Determine the (x, y) coordinate at the center of the cell enclosing the given text.  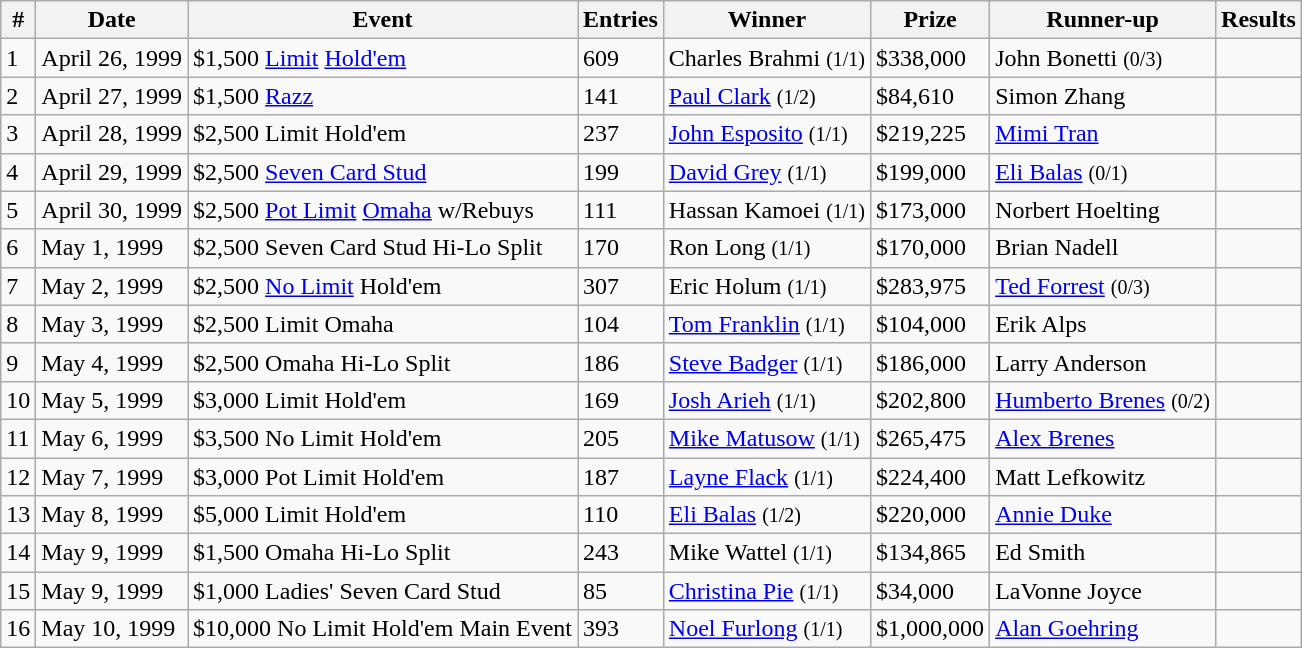
Eric Holum (1/1) (766, 286)
LaVonne Joyce (1103, 591)
$173,000 (930, 210)
609 (621, 58)
John Esposito (1/1) (766, 134)
$338,000 (930, 58)
$2,500 Pot Limit Omaha w/Rebuys (383, 210)
111 (621, 210)
Date (112, 20)
1 (18, 58)
Charles Brahmi (1/1) (766, 58)
7 (18, 286)
$186,000 (930, 362)
2 (18, 96)
Mike Matusow (1/1) (766, 438)
5 (18, 210)
Layne Flack (1/1) (766, 477)
Brian Nadell (1103, 248)
Prize (930, 20)
$1,000 Ladies' Seven Card Stud (383, 591)
May 2, 1999 (112, 286)
$265,475 (930, 438)
Ron Long (1/1) (766, 248)
$1,500 Razz (383, 96)
205 (621, 438)
8 (18, 324)
David Grey (1/1) (766, 172)
15 (18, 591)
307 (621, 286)
May 4, 1999 (112, 362)
May 7, 1999 (112, 477)
Erik Alps (1103, 324)
187 (621, 477)
$202,800 (930, 400)
3 (18, 134)
4 (18, 172)
10 (18, 400)
April 26, 1999 (112, 58)
Ted Forrest (0/3) (1103, 286)
Hassan Kamoei (1/1) (766, 210)
Alan Goehring (1103, 629)
May 6, 1999 (112, 438)
$199,000 (930, 172)
Josh Arieh (1/1) (766, 400)
393 (621, 629)
John Bonetti (0/3) (1103, 58)
85 (621, 591)
$170,000 (930, 248)
Paul Clark (1/2) (766, 96)
May 5, 1999 (112, 400)
Entries (621, 20)
$2,500 No Limit Hold'em (383, 286)
Simon Zhang (1103, 96)
$1,500 Limit Hold'em (383, 58)
Humberto Brenes (0/2) (1103, 400)
Mike Wattel (1/1) (766, 553)
Eli Balas (1/2) (766, 515)
199 (621, 172)
Eli Balas (0/1) (1103, 172)
169 (621, 400)
170 (621, 248)
16 (18, 629)
$283,975 (930, 286)
Annie Duke (1103, 515)
Alex Brenes (1103, 438)
$2,500 Limit Hold'em (383, 134)
$5,000 Limit Hold'em (383, 515)
$34,000 (930, 591)
Christina Pie (1/1) (766, 591)
$1,500 Omaha Hi-Lo Split (383, 553)
$10,000 No Limit Hold'em Main Event (383, 629)
9 (18, 362)
Tom Franklin (1/1) (766, 324)
May 10, 1999 (112, 629)
110 (621, 515)
April 30, 1999 (112, 210)
Matt Lefkowitz (1103, 477)
$3,000 Pot Limit Hold'em (383, 477)
$2,500 Limit Omaha (383, 324)
186 (621, 362)
$220,000 (930, 515)
Ed Smith (1103, 553)
104 (621, 324)
April 28, 1999 (112, 134)
$104,000 (930, 324)
May 3, 1999 (112, 324)
13 (18, 515)
May 8, 1999 (112, 515)
$2,500 Seven Card Stud Hi-Lo Split (383, 248)
Steve Badger (1/1) (766, 362)
$3,500 No Limit Hold'em (383, 438)
# (18, 20)
April 27, 1999 (112, 96)
6 (18, 248)
April 29, 1999 (112, 172)
Results (1259, 20)
$3,000 Limit Hold'em (383, 400)
$2,500 Seven Card Stud (383, 172)
$219,225 (930, 134)
May 1, 1999 (112, 248)
Norbert Hoelting (1103, 210)
14 (18, 553)
$134,865 (930, 553)
11 (18, 438)
Winner (766, 20)
Noel Furlong (1/1) (766, 629)
Larry Anderson (1103, 362)
$1,000,000 (930, 629)
Mimi Tran (1103, 134)
$2,500 Omaha Hi-Lo Split (383, 362)
Runner-up (1103, 20)
$84,610 (930, 96)
$224,400 (930, 477)
Event (383, 20)
12 (18, 477)
243 (621, 553)
141 (621, 96)
237 (621, 134)
